Capture the cell that displays the provided text and extract its (X, Y) central coordinate. 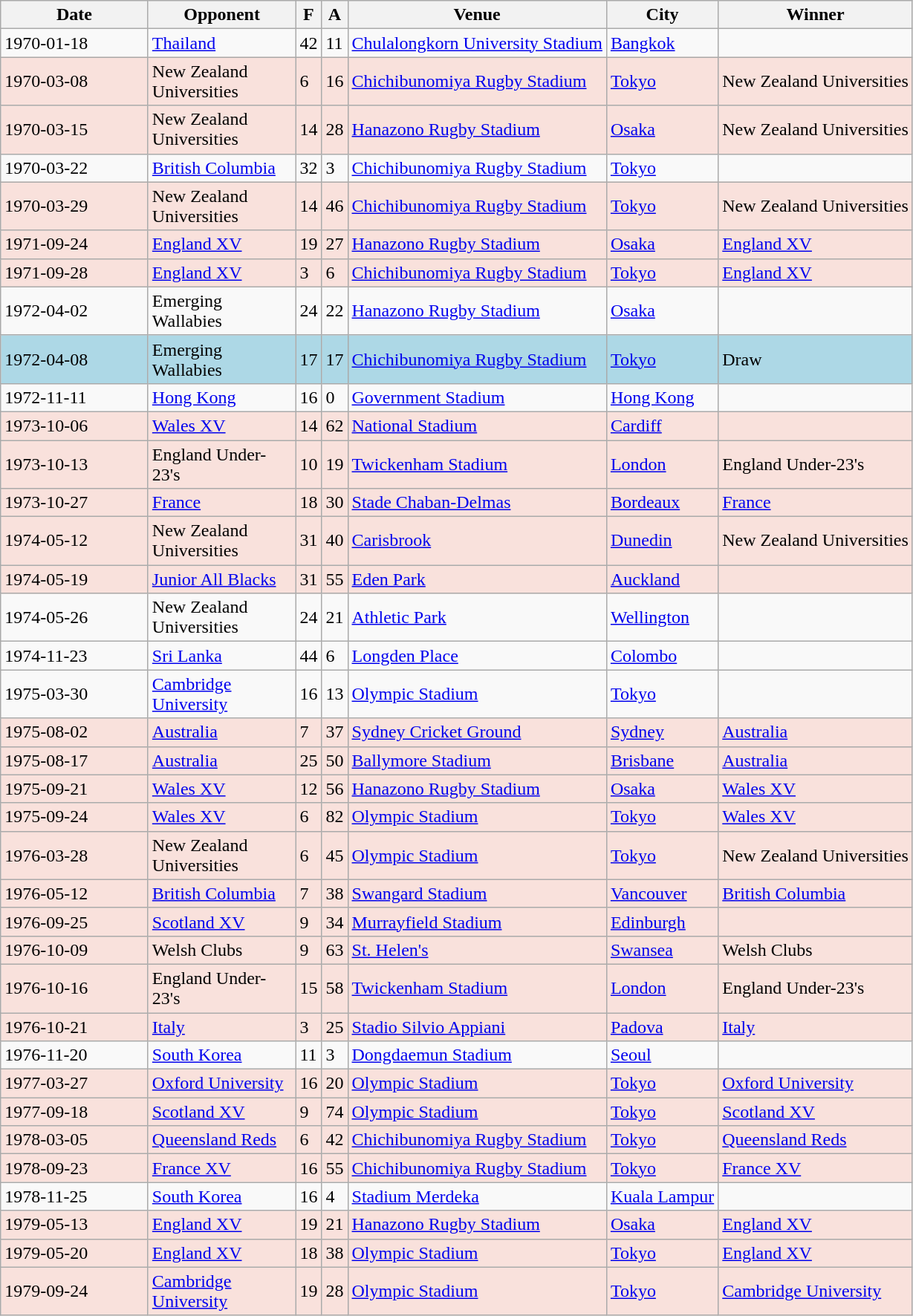
Vancouver (662, 893)
1973-10-06 (74, 426)
Auckland (662, 579)
1976-03-28 (74, 856)
13 (334, 694)
Opponent (221, 15)
22 (334, 310)
Bangkok (662, 43)
Date (74, 15)
Swansea (662, 950)
Kuala Lampur (662, 1196)
4 (334, 1196)
Government Stadium (477, 397)
1977-09-18 (74, 1112)
1972-04-02 (74, 310)
Draw (816, 359)
City (662, 15)
1971-09-28 (74, 273)
40 (334, 541)
1976-10-09 (74, 950)
10 (309, 463)
A (334, 15)
Dongdaemun Stadium (477, 1055)
Thailand (221, 43)
1971-09-24 (74, 244)
F (309, 15)
Edinburgh (662, 922)
27 (334, 244)
63 (334, 950)
Junior All Blacks (221, 579)
62 (334, 426)
46 (334, 206)
Venue (477, 15)
1975-09-24 (74, 817)
0 (334, 397)
Winner (816, 15)
1978-03-05 (74, 1140)
1975-08-17 (74, 760)
Seoul (662, 1055)
32 (309, 168)
Ballymore Stadium (477, 760)
1975-08-02 (74, 732)
1973-10-13 (74, 463)
Sydney Cricket Ground (477, 732)
Stadio Silvio Appiani (477, 1027)
Stade Chaban-Delmas (477, 503)
Stadium Merdeka (477, 1196)
1976-05-12 (74, 893)
Padova (662, 1027)
20 (334, 1084)
Bordeaux (662, 503)
1976-10-21 (74, 1027)
44 (309, 656)
Chulalongkorn University Stadium (477, 43)
1973-10-27 (74, 503)
Eden Park (477, 579)
1974-11-23 (74, 656)
30 (334, 503)
Swangard Stadium (477, 893)
Sri Lanka (221, 656)
Dunedin (662, 541)
1979-09-24 (74, 1291)
58 (334, 988)
1974-05-19 (74, 579)
Longden Place (477, 656)
1976-09-25 (74, 922)
1977-03-27 (74, 1084)
Colombo (662, 656)
1972-11-11 (74, 397)
15 (309, 988)
1970-03-29 (74, 206)
1975-03-30 (74, 694)
1970-01-18 (74, 43)
1974-05-26 (74, 618)
1979-05-13 (74, 1225)
56 (334, 789)
34 (334, 922)
50 (334, 760)
1975-09-21 (74, 789)
1976-10-16 (74, 988)
1970-03-22 (74, 168)
1978-11-25 (74, 1196)
Brisbane (662, 760)
1972-04-08 (74, 359)
1976-11-20 (74, 1055)
1974-05-12 (74, 541)
Cardiff (662, 426)
37 (334, 732)
74 (334, 1112)
St. Helen's (477, 950)
Athletic Park (477, 618)
1978-09-23 (74, 1168)
12 (309, 789)
1970-03-15 (74, 129)
Sydney (662, 732)
Carisbrook (477, 541)
National Stadium (477, 426)
1970-03-08 (74, 82)
Murrayfield Stadium (477, 922)
Wellington (662, 618)
1979-05-20 (74, 1253)
82 (334, 817)
45 (334, 856)
